Capture the cell that displays the provided text and extract its (X, Y) central coordinate. 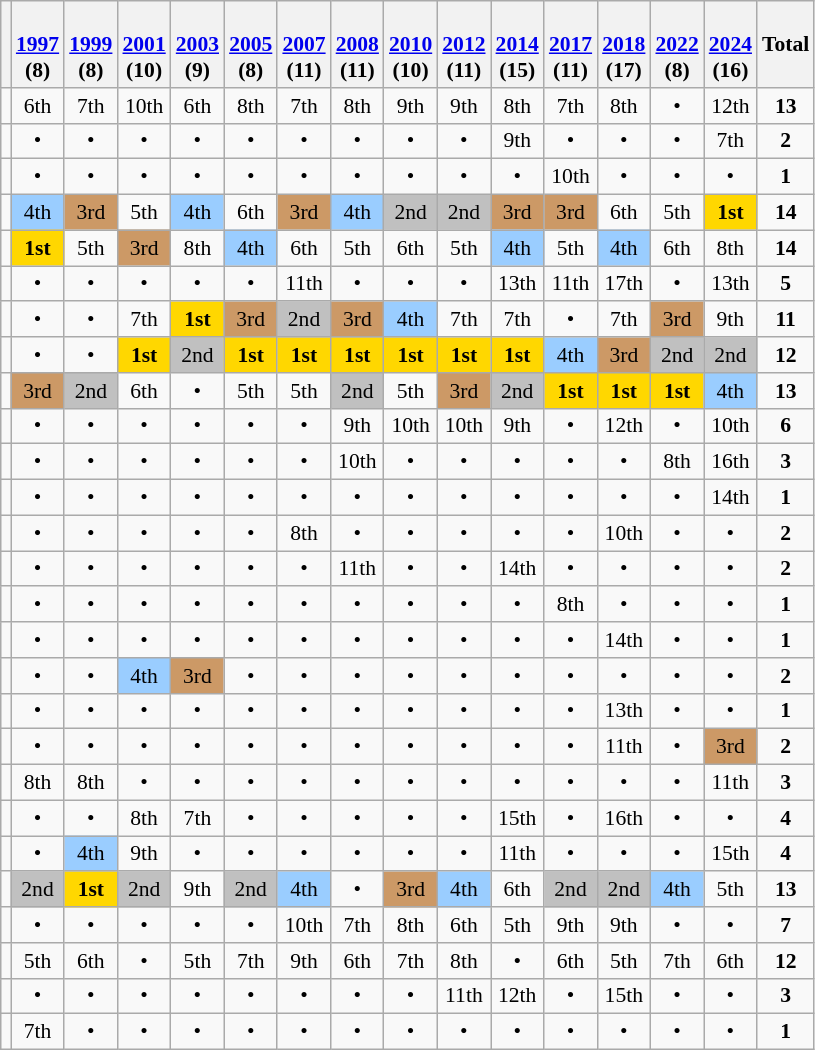
2022(8) (676, 44)
2017(11) (570, 44)
1999 (8) (90, 44)
2005(8) (250, 44)
11 (786, 320)
2008(11) (358, 44)
5 (786, 284)
7 (786, 925)
2010(10) (410, 44)
17th (624, 284)
2007(11) (304, 44)
Total (786, 44)
2018(17) (624, 44)
2012(11) (464, 44)
6 (786, 426)
2001(10) (144, 44)
2014(15) (518, 44)
1997(8) (38, 44)
2003(9) (198, 44)
2024(16) (730, 44)
